Detect which cell encompasses the target text, then output its [x, y] center coordinate. 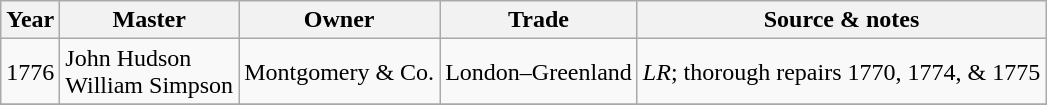
Master [150, 20]
Year [30, 20]
Source & notes [841, 20]
Montgomery & Co. [340, 72]
LR; thorough repairs 1770, 1774, & 1775 [841, 72]
1776 [30, 72]
John HudsonWilliam Simpson [150, 72]
London–Greenland [539, 72]
Trade [539, 20]
Owner [340, 20]
